Provide the [X, Y] coordinate of the cell's center where the given text is located.  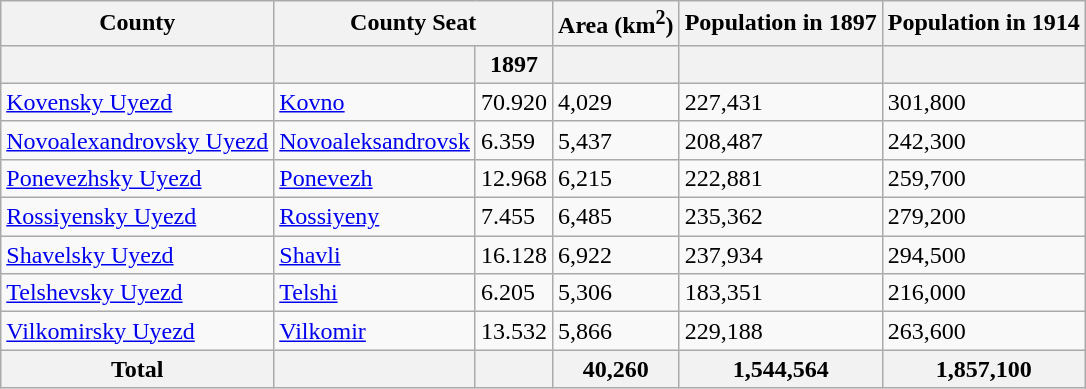
279,200 [984, 217]
263,600 [984, 331]
16.128 [514, 255]
Total [138, 369]
6.359 [514, 140]
235,362 [780, 217]
Ponevezh [375, 178]
Vilkomir [375, 331]
6.205 [514, 293]
13.532 [514, 331]
5,306 [616, 293]
Novoalexandrovsky Uyezd [138, 140]
Rossiyeny [375, 217]
242,300 [984, 140]
Kovensky Uyezd [138, 102]
4,029 [616, 102]
1897 [514, 64]
Telshi [375, 293]
229,188 [780, 331]
7.455 [514, 217]
294,500 [984, 255]
237,934 [780, 255]
Population in 1914 [984, 24]
1,544,564 [780, 369]
208,487 [780, 140]
301,800 [984, 102]
Telshevsky Uyezd [138, 293]
6,922 [616, 255]
222,881 [780, 178]
County Seat [414, 24]
Shavelsky Uyezd [138, 255]
Rossiyensky Uyezd [138, 217]
40,260 [616, 369]
6,215 [616, 178]
12.968 [514, 178]
Population in 1897 [780, 24]
227,431 [780, 102]
Novoaleksandrovsk [375, 140]
County [138, 24]
183,351 [780, 293]
Area (km2) [616, 24]
1,857,100 [984, 369]
Shavli [375, 255]
Kovno [375, 102]
70.920 [514, 102]
Ponevezhsky Uyezd [138, 178]
259,700 [984, 178]
Vilkomirsky Uyezd [138, 331]
5,866 [616, 331]
216,000 [984, 293]
6,485 [616, 217]
5,437 [616, 140]
